Detect which cell encompasses the target text, then output its (x, y) center coordinate. 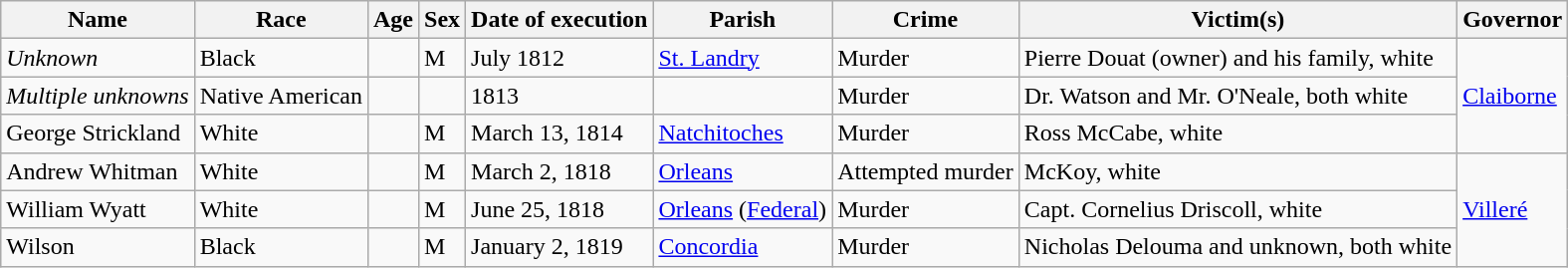
Orleans (743, 171)
George Strickland (98, 134)
Parish (743, 20)
Wilson (98, 247)
Native American (281, 96)
Pierre Douat (owner) and his family, white (1237, 58)
Claiborne (1513, 96)
Dr. Watson and Mr. O'Neale, both white (1237, 96)
Name (98, 20)
Concordia (743, 247)
June 25, 1818 (560, 209)
Race (281, 20)
July 1812 (560, 58)
Victim(s) (1237, 20)
St. Landry (743, 58)
Villeré (1513, 209)
March 2, 1818 (560, 171)
Andrew Whitman (98, 171)
Ross McCabe, white (1237, 134)
January 2, 1819 (560, 247)
Attempted murder (926, 171)
Unknown (98, 58)
1813 (560, 96)
Nicholas Delouma and unknown, both white (1237, 247)
Natchitoches (743, 134)
Sex (442, 20)
McKoy, white (1237, 171)
Crime (926, 20)
Capt. Cornelius Driscoll, white (1237, 209)
Age (392, 20)
Orleans (Federal) (743, 209)
William Wyatt (98, 209)
Multiple unknowns (98, 96)
Governor (1513, 20)
March 13, 1814 (560, 134)
Date of execution (560, 20)
